Locate the cell with the specified text and output its (x, y) center coordinate. 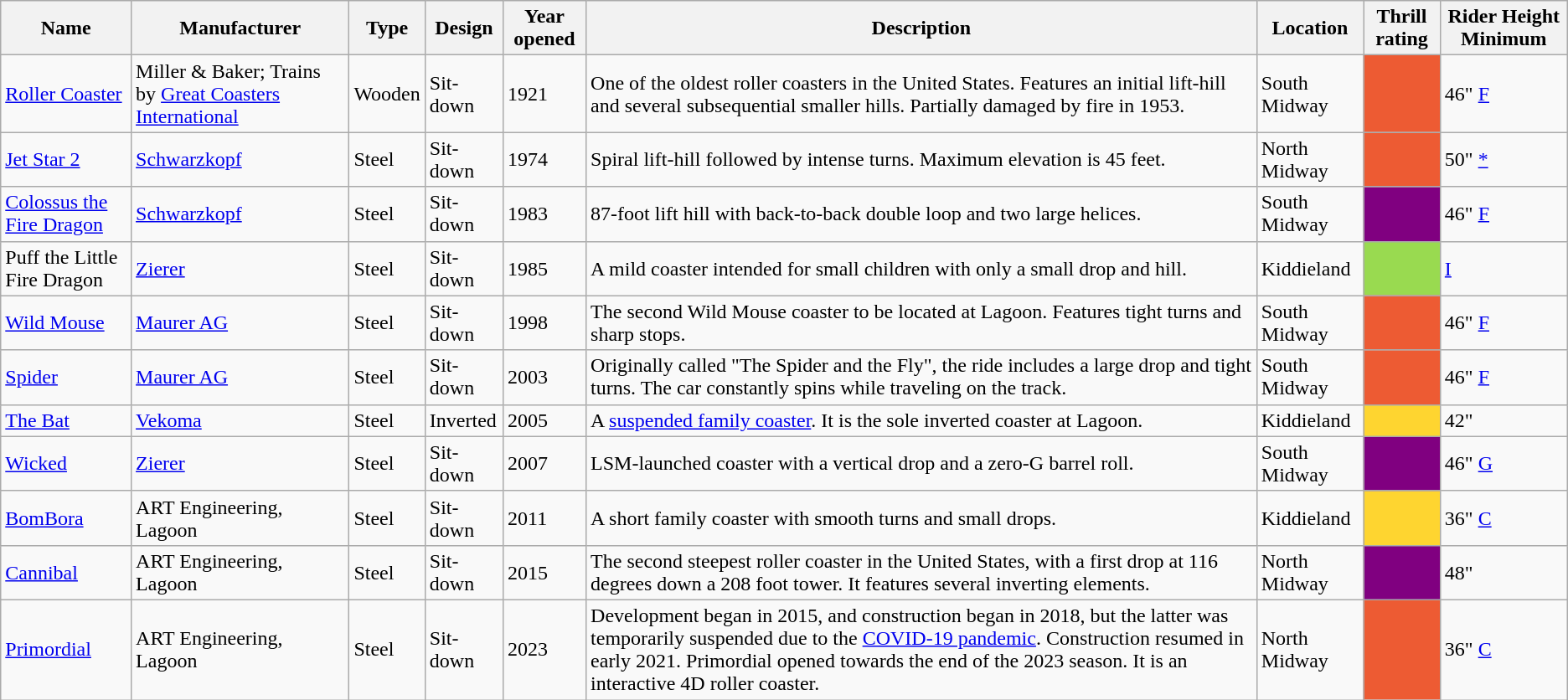
The second Wild Mouse coaster to be located at Lagoon. Features tight turns and sharp stops. (921, 323)
A suspended family coaster. It is the sole inverted coaster at Lagoon. (921, 420)
I (1504, 268)
Puff the Little Fire Dragon (66, 268)
Roller Coaster (66, 94)
A short family coaster with smooth turns and small drops. (921, 517)
Wooden (387, 94)
A mild coaster intended for small children with only a small drop and hill. (921, 268)
Description (921, 28)
Manufacturer (240, 28)
Originally called "The Spider and the Fly", the ride includes a large drop and tight turns. The car constantly spins while traveling on the track. (921, 377)
1921 (544, 94)
Location (1310, 28)
1998 (544, 323)
Type (387, 28)
BomBora (66, 517)
Rider Height Minimum (1504, 28)
2003 (544, 377)
2005 (544, 420)
Jet Star 2 (66, 159)
87-foot lift hill with back-to-back double loop and two large helices. (921, 214)
2007 (544, 464)
Primordial (66, 650)
LSM-launched coaster with a vertical drop and a zero-G barrel roll. (921, 464)
Wicked (66, 464)
Inverted (464, 420)
Wild Mouse (66, 323)
Miller & Baker; Trains by Great Coasters International (240, 94)
Vekoma (240, 420)
46" G (1504, 464)
Thrill rating (1402, 28)
Colossus the Fire Dragon (66, 214)
Spider (66, 377)
Design (464, 28)
Spiral lift-hill followed by intense turns. Maximum elevation is 45 feet. (921, 159)
Cannibal (66, 573)
48" (1504, 573)
2015 (544, 573)
2011 (544, 517)
42" (1504, 420)
The Bat (66, 420)
Year opened (544, 28)
2023 (544, 650)
1985 (544, 268)
1983 (544, 214)
50" * (1504, 159)
1974 (544, 159)
Name (66, 28)
